Scan for the cell matching the given text and deliver its [X, Y] coordinate at center. 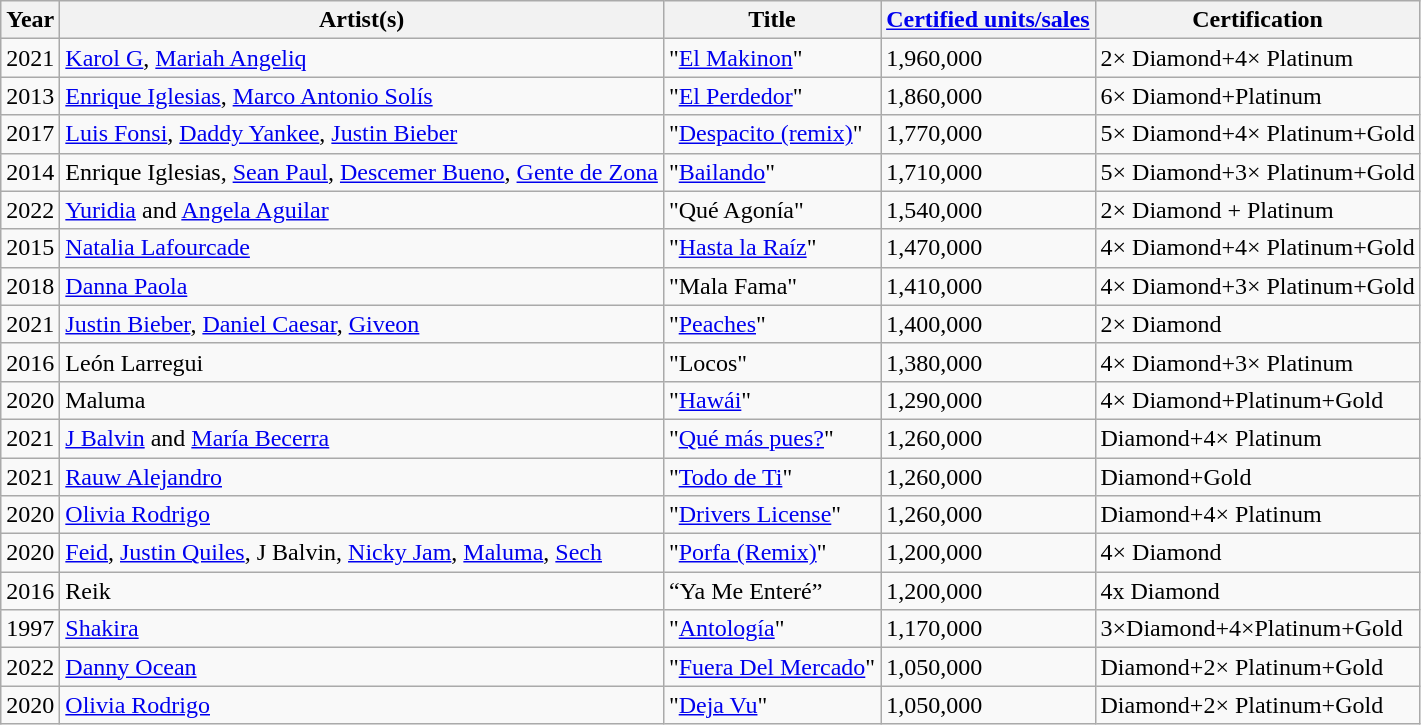
2018 [30, 286]
Rauw Alejandro [362, 477]
"Mala Fama" [772, 286]
1,540,000 [988, 210]
Enrique Iglesias, Sean Paul, Descemer Bueno, Gente de Zona [362, 172]
3×Diamond+4×Platinum+Gold [1258, 629]
4x Diamond [1258, 591]
5× Diamond+4× Platinum+Gold [1258, 134]
Artist(s) [362, 20]
1,400,000 [988, 324]
"Hasta la Raíz" [772, 248]
Yuridia and Angela Aguilar [362, 210]
"Despacito (remix)" [772, 134]
Enrique Iglesias, Marco Antonio Solís [362, 96]
4× Diamond+4× Platinum+Gold [1258, 248]
4× Diamond+3× Platinum+Gold [1258, 286]
"El Perdedor" [772, 96]
Year [30, 20]
2015 [30, 248]
"Peaches" [772, 324]
Certified units/sales [988, 20]
4× Diamond+Platinum+Gold [1258, 400]
1,960,000 [988, 58]
2013 [30, 96]
León Larregui [362, 362]
"Porfa (Remix)" [772, 553]
1,710,000 [988, 172]
Natalia Lafourcade [362, 248]
"Antología" [772, 629]
1,470,000 [988, 248]
Reik [362, 591]
"Deja Vu" [772, 705]
J Balvin and María Becerra [362, 438]
1,170,000 [988, 629]
"Bailando" [772, 172]
"Locos" [772, 362]
2× Diamond+4× Platinum [1258, 58]
4× Diamond+3× Platinum [1258, 362]
"El Makinon" [772, 58]
5× Diamond+3× Platinum+Gold [1258, 172]
Justin Bieber, Daniel Caesar, Giveon [362, 324]
6× Diamond+Platinum [1258, 96]
Feid, Justin Quiles, J Balvin, Nicky Jam, Maluma, Sech [362, 553]
2014 [30, 172]
1,770,000 [988, 134]
Maluma [362, 400]
"Drivers License" [772, 515]
Karol G, Mariah Angeliq [362, 58]
1997 [30, 629]
2017 [30, 134]
2× Diamond [1258, 324]
Danny Ocean [362, 667]
Luis Fonsi, Daddy Yankee, Justin Bieber [362, 134]
Diamond+Gold [1258, 477]
Danna Paola [362, 286]
4× Diamond [1258, 553]
"Qué más pues?" [772, 438]
"Todo de Ti" [772, 477]
"Hawái" [772, 400]
1,290,000 [988, 400]
"Fuera Del Mercado" [772, 667]
1,410,000 [988, 286]
2× Diamond + Platinum [1258, 210]
"Qué Agonía" [772, 210]
1,380,000 [988, 362]
1,860,000 [988, 96]
Certification [1258, 20]
“Ya Me Enteré” [772, 591]
Shakira [362, 629]
Title [772, 20]
